Locate the cell with the specified text and output its [x, y] center coordinate. 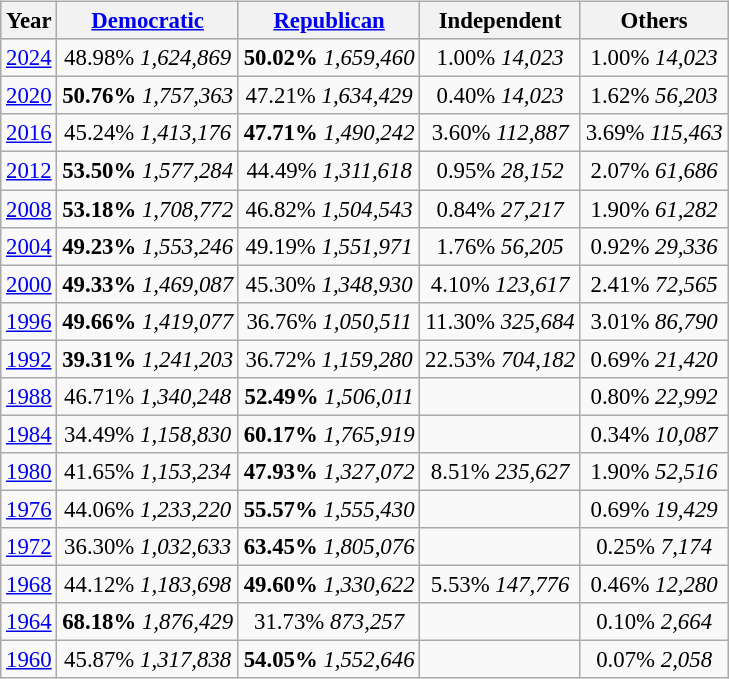
2020 [29, 96]
5.53% 147,776 [500, 584]
53.50% 1,577,284 [148, 171]
49.66% 1,419,077 [148, 321]
2024 [29, 58]
1976 [29, 509]
2.07% 61,686 [654, 171]
36.76% 1,050,511 [328, 321]
41.65% 1,153,234 [148, 472]
3.60% 112,887 [500, 133]
0.69% 21,420 [654, 359]
1972 [29, 547]
8.51% 235,627 [500, 472]
34.49% 1,158,830 [148, 434]
55.57% 1,555,430 [328, 509]
1960 [29, 660]
0.34% 10,087 [654, 434]
63.45% 1,805,076 [328, 547]
0.10% 2,664 [654, 622]
1968 [29, 584]
45.87% 1,317,838 [148, 660]
45.30% 1,348,930 [328, 284]
52.49% 1,506,011 [328, 396]
1988 [29, 396]
36.30% 1,032,633 [148, 547]
44.12% 1,183,698 [148, 584]
1984 [29, 434]
0.80% 22,992 [654, 396]
22.53% 704,182 [500, 359]
1980 [29, 472]
39.31% 1,241,203 [148, 359]
49.33% 1,469,087 [148, 284]
48.98% 1,624,869 [148, 58]
1996 [29, 321]
54.05% 1,552,646 [328, 660]
Republican [328, 21]
50.76% 1,757,363 [148, 96]
4.10% 123,617 [500, 284]
2000 [29, 284]
Others [654, 21]
Independent [500, 21]
46.82% 1,504,543 [328, 209]
1.90% 61,282 [654, 209]
49.60% 1,330,622 [328, 584]
0.92% 29,336 [654, 246]
53.18% 1,708,772 [148, 209]
2004 [29, 246]
49.19% 1,551,971 [328, 246]
31.73% 873,257 [328, 622]
47.71% 1,490,242 [328, 133]
2016 [29, 133]
49.23% 1,553,246 [148, 246]
2012 [29, 171]
50.02% 1,659,460 [328, 58]
0.84% 27,217 [500, 209]
0.46% 12,280 [654, 584]
2.41% 72,565 [654, 284]
46.71% 1,340,248 [148, 396]
0.07% 2,058 [654, 660]
1964 [29, 622]
1.76% 56,205 [500, 246]
0.95% 28,152 [500, 171]
60.17% 1,765,919 [328, 434]
0.69% 19,429 [654, 509]
1992 [29, 359]
68.18% 1,876,429 [148, 622]
0.25% 7,174 [654, 547]
47.21% 1,634,429 [328, 96]
36.72% 1,159,280 [328, 359]
3.69% 115,463 [654, 133]
0.40% 14,023 [500, 96]
1.90% 52,516 [654, 472]
2008 [29, 209]
Democratic [148, 21]
44.06% 1,233,220 [148, 509]
11.30% 325,684 [500, 321]
44.49% 1,311,618 [328, 171]
1.62% 56,203 [654, 96]
3.01% 86,790 [654, 321]
Year [29, 21]
47.93% 1,327,072 [328, 472]
45.24% 1,413,176 [148, 133]
